For the text-containing cell, return its midpoint in (x, y) coordinate format. 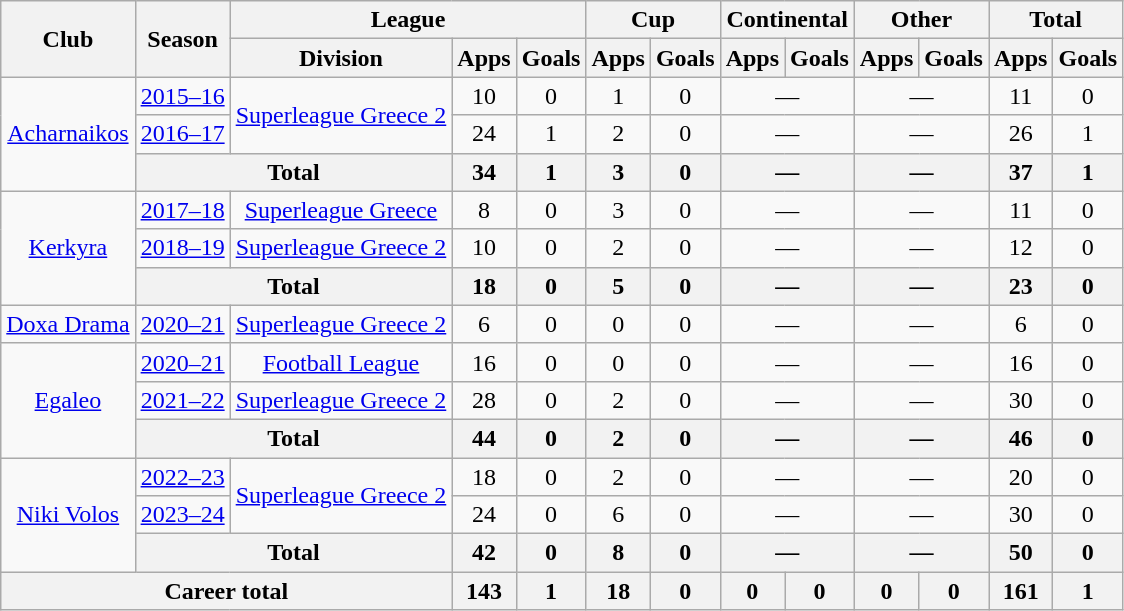
Doxa Drama (68, 324)
Acharnaikos (68, 134)
Egaleo (68, 400)
2015–16 (182, 96)
Other (921, 20)
2018–19 (182, 248)
42 (484, 553)
2021–22 (182, 400)
23 (1020, 286)
50 (1020, 553)
46 (1020, 438)
Kerkyra (68, 248)
Continental (787, 20)
28 (484, 400)
26 (1020, 134)
Career total (226, 591)
2022–23 (182, 477)
2016–17 (182, 134)
Cup (653, 20)
143 (484, 591)
20 (1020, 477)
Season (182, 39)
12 (1020, 248)
Division (341, 58)
Club (68, 39)
161 (1020, 591)
Niki Volos (68, 515)
34 (484, 172)
5 (618, 286)
2017–18 (182, 210)
44 (484, 438)
2023–24 (182, 515)
37 (1020, 172)
League (408, 20)
Football League (341, 362)
Superleague Greece (341, 210)
